For the text-containing cell, return its midpoint in (X, Y) coordinate format. 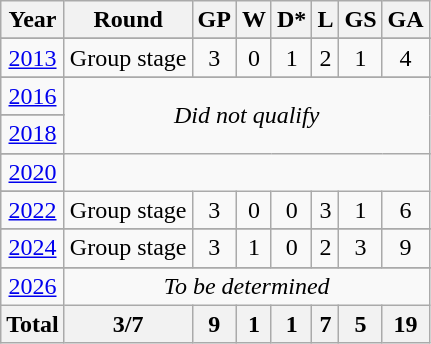
To be determined (246, 286)
2013 (33, 58)
2022 (33, 210)
GA (406, 20)
Year (33, 20)
6 (406, 210)
3/7 (128, 324)
2020 (33, 172)
L (326, 20)
GS (360, 20)
Total (33, 324)
2018 (33, 134)
D* (291, 20)
2016 (33, 96)
2026 (33, 286)
Round (128, 20)
7 (326, 324)
2024 (33, 248)
4 (406, 58)
Did not qualify (246, 115)
5 (360, 324)
GP (214, 20)
19 (406, 324)
W (254, 20)
